Identify which cell holds the provided text, then report its (X, Y) central coordinate. 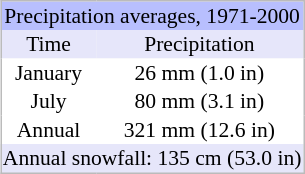
Annual (48, 130)
Precipitation (200, 44)
321 mm (12.6 in) (200, 130)
January (48, 72)
Time (48, 44)
80 mm (3.1 in) (200, 101)
Precipitation averages, 1971-2000 (152, 16)
July (48, 101)
Annual snowfall: 135 cm (53.0 in) (152, 158)
26 mm (1.0 in) (200, 72)
